Output the [X, Y] coordinate of the center of the cell containing the given text.  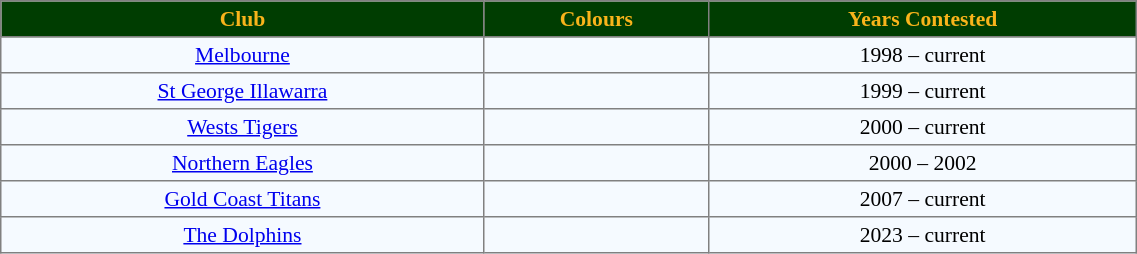
2023 – current [922, 235]
Years Contested [922, 19]
Melbourne [242, 55]
Gold Coast Titans [242, 199]
Club [242, 19]
2000 – current [922, 127]
St George Illawarra [242, 91]
The Dolphins [242, 235]
Wests Tigers [242, 127]
1999 – current [922, 91]
Colours [596, 19]
Northern Eagles [242, 163]
2007 – current [922, 199]
1998 – current [922, 55]
2000 – 2002 [922, 163]
